Scan for the cell matching the given text and deliver its (x, y) coordinate at center. 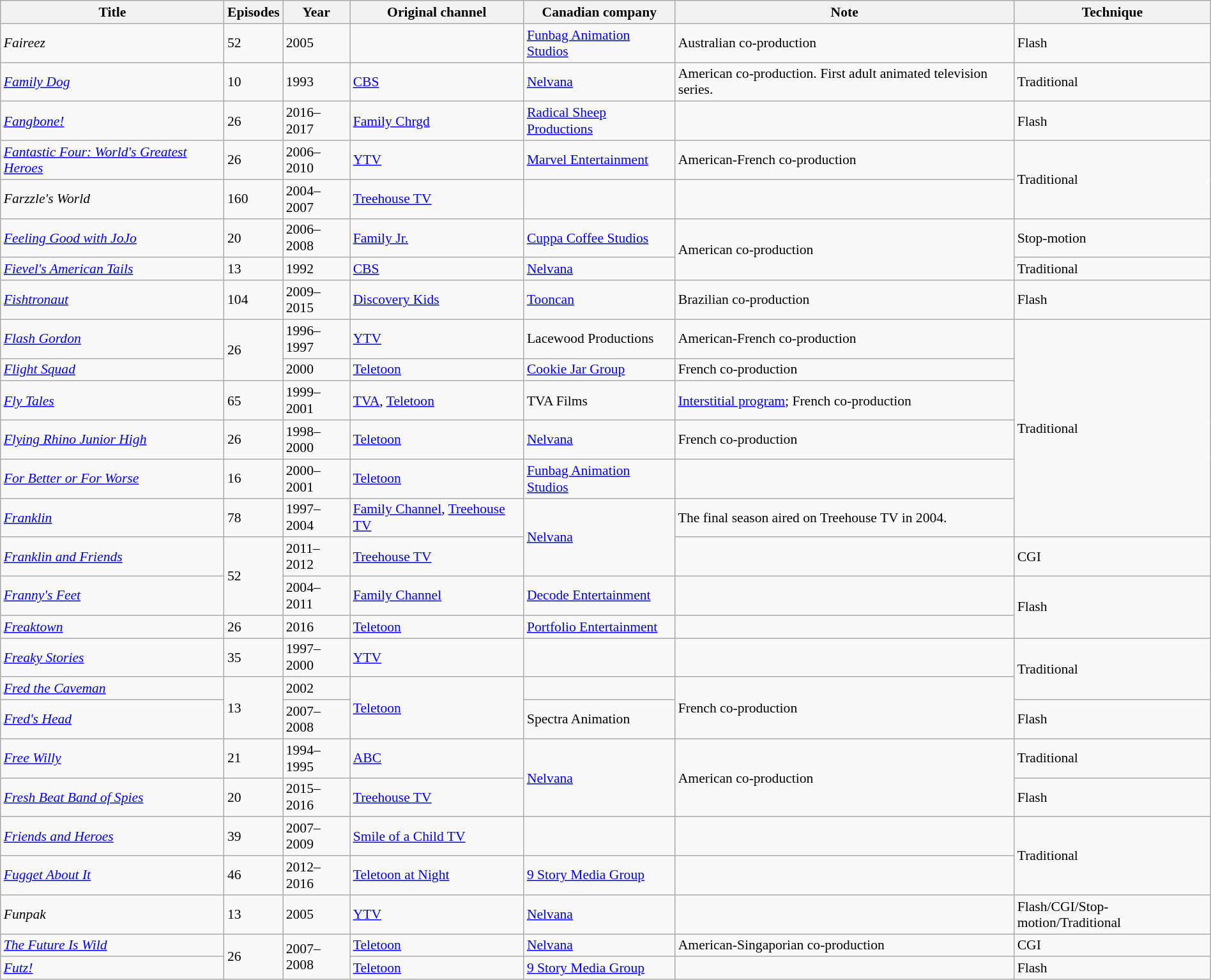
Flash Gordon (112, 338)
Decode Entertainment (599, 596)
2006–2010 (317, 160)
Family Dog (112, 82)
Freaky Stories (112, 658)
Original channel (437, 12)
Stop-motion (1113, 237)
Flash/CGI/Stop-motion/Traditional (1113, 914)
1998–2000 (317, 439)
For Better or For Worse (112, 479)
Fugget About It (112, 876)
Portfolio Entertainment (599, 627)
Spectra Animation (599, 719)
2012–2016 (317, 876)
TVA Films (599, 401)
10 (254, 82)
2009–2015 (317, 300)
Fantastic Four: World's Greatest Heroes (112, 160)
ABC (437, 758)
1999–2001 (317, 401)
Family Channel (437, 596)
Canadian company (599, 12)
Technique (1113, 12)
Title (112, 12)
35 (254, 658)
2016–2017 (317, 121)
Flying Rhino Junior High (112, 439)
1992 (317, 269)
Tooncan (599, 300)
The Future Is Wild (112, 946)
21 (254, 758)
Freaktown (112, 627)
Year (317, 12)
Franklin (112, 517)
1997–2004 (317, 517)
Episodes (254, 12)
Fred the Caveman (112, 689)
Feeling Good with JoJo (112, 237)
Fievel's American Tails (112, 269)
Franklin and Friends (112, 557)
16 (254, 479)
Fresh Beat Band of Spies (112, 797)
Free Willy (112, 758)
Flight Squad (112, 370)
Farzzle's World (112, 199)
2004–2007 (317, 199)
65 (254, 401)
104 (254, 300)
2015–2016 (317, 797)
Lacewood Productions (599, 338)
Family Jr. (437, 237)
Family Channel, Treehouse TV (437, 517)
Smile of a Child TV (437, 836)
1996–1997 (317, 338)
Discovery Kids (437, 300)
160 (254, 199)
Family Chrgd (437, 121)
2000–2001 (317, 479)
Teletoon at Night (437, 876)
Fred's Head (112, 719)
The final season aired on Treehouse TV in 2004. (844, 517)
Australian co-production (844, 43)
Franny's Feet (112, 596)
2000 (317, 370)
Friends and Heroes (112, 836)
2016 (317, 627)
78 (254, 517)
Note (844, 12)
2011–2012 (317, 557)
Fangbone! (112, 121)
Fly Tales (112, 401)
1993 (317, 82)
1994–1995 (317, 758)
1997–2000 (317, 658)
American-Singaporian co-production (844, 946)
2002 (317, 689)
2007–2009 (317, 836)
Brazilian co-production (844, 300)
2006–2008 (317, 237)
Futz! (112, 969)
Radical Sheep Productions (599, 121)
Cuppa Coffee Studios (599, 237)
TVA, Teletoon (437, 401)
46 (254, 876)
39 (254, 836)
Faireez (112, 43)
2004–2011 (317, 596)
Cookie Jar Group (599, 370)
Interstitial program; French co-production (844, 401)
Fishtronaut (112, 300)
Funpak (112, 914)
American co-production. First adult animated television series. (844, 82)
Marvel Entertainment (599, 160)
